For the text-containing cell, return its midpoint in (x, y) coordinate format. 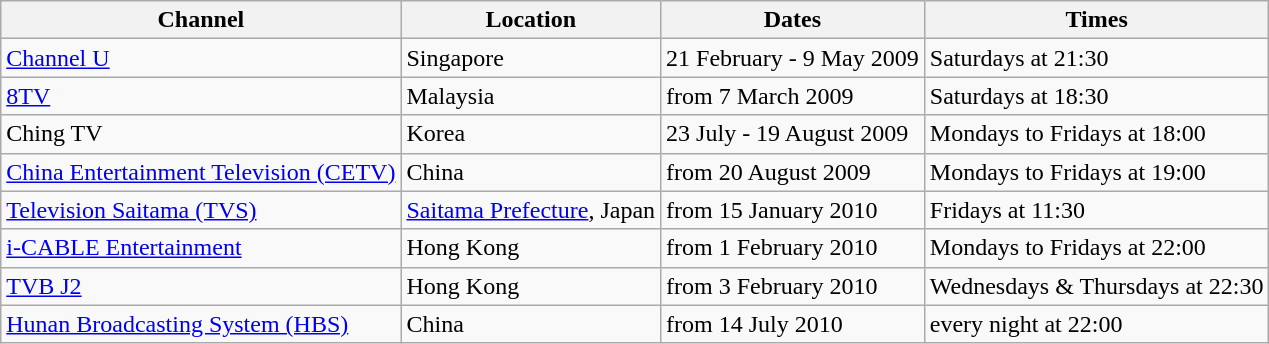
Dates (793, 20)
Saturdays at 21:30 (1096, 58)
from 1 February 2010 (793, 248)
Location (531, 20)
Mondays to Fridays at 22:00 (1096, 248)
Ching TV (201, 134)
21 February - 9 May 2009 (793, 58)
Singapore (531, 58)
Hunan Broadcasting System (HBS) (201, 324)
Saitama Prefecture, Japan (531, 210)
i-CABLE Entertainment (201, 248)
Malaysia (531, 96)
from 7 March 2009 (793, 96)
Television Saitama (TVS) (201, 210)
Mondays to Fridays at 19:00 (1096, 172)
Channel (201, 20)
23 July - 19 August 2009 (793, 134)
from 20 August 2009 (793, 172)
Channel U (201, 58)
from 15 January 2010 (793, 210)
Times (1096, 20)
Korea (531, 134)
Wednesdays & Thursdays at 22:30 (1096, 286)
8TV (201, 96)
China Entertainment Television (CETV) (201, 172)
Mondays to Fridays at 18:00 (1096, 134)
every night at 22:00 (1096, 324)
from 14 July 2010 (793, 324)
Fridays at 11:30 (1096, 210)
TVB J2 (201, 286)
from 3 February 2010 (793, 286)
Saturdays at 18:30 (1096, 96)
